For the text-containing cell, return its midpoint in [X, Y] coordinate format. 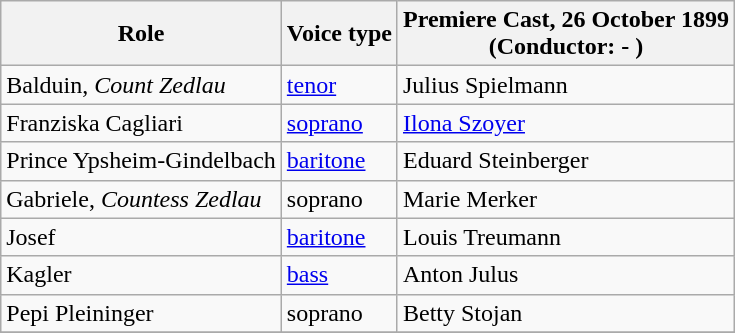
Prince Ypsheim-Gindelbach [142, 161]
bass [339, 275]
Ilona Szoyer [566, 123]
Julius Spielmann [566, 85]
Anton Julus [566, 275]
Marie Merker [566, 199]
Kagler [142, 275]
Role [142, 34]
Premiere Cast, 26 October 1899(Conductor: - ) [566, 34]
Voice type [339, 34]
Franziska Cagliari [142, 123]
tenor [339, 85]
Pepi Pleininger [142, 313]
Josef [142, 237]
Betty Stojan [566, 313]
Balduin, Count Zedlau [142, 85]
Eduard Steinberger [566, 161]
Louis Treumann [566, 237]
Gabriele, Countess Zedlau [142, 199]
